Identify which cell holds the provided text, then report its (X, Y) central coordinate. 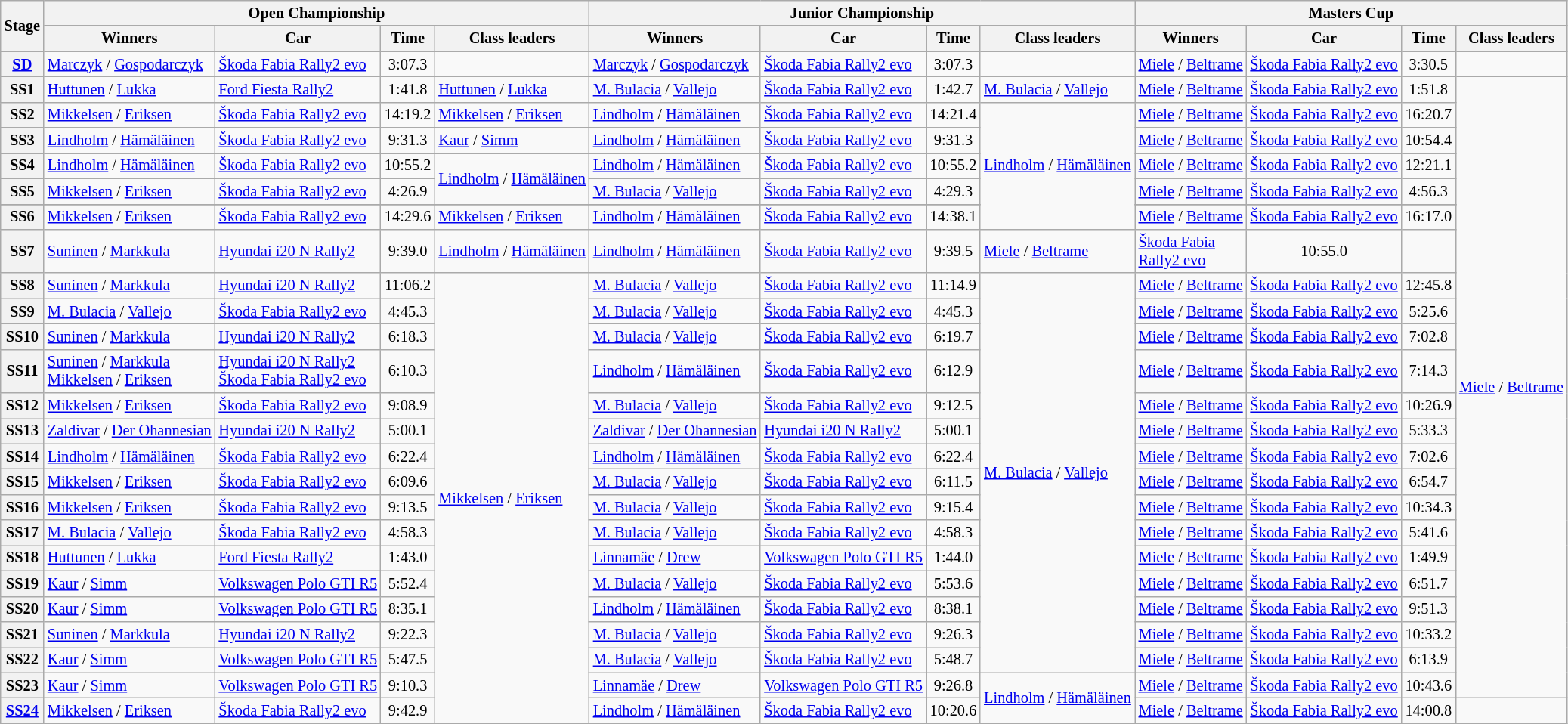
14:00.8 (1428, 710)
11:06.2 (408, 286)
SS3 (23, 141)
5:48.7 (954, 660)
5:41.6 (1428, 533)
Junior Championship (862, 13)
SS20 (23, 609)
SS10 (23, 336)
SS12 (23, 406)
SD (23, 64)
9:22.3 (408, 634)
16:20.7 (1428, 115)
SS19 (23, 583)
9:08.9 (408, 406)
4:26.9 (408, 191)
11:14.9 (954, 286)
9:12.5 (954, 406)
8:35.1 (408, 609)
5:52.4 (408, 583)
14:38.1 (954, 217)
6:11.5 (954, 481)
SS13 (23, 431)
5:25.6 (1428, 311)
1:49.9 (1428, 558)
SS4 (23, 166)
10:34.3 (1428, 507)
5:53.6 (954, 583)
SS2 (23, 115)
Masters Cup (1351, 13)
SS21 (23, 634)
SS6 (23, 217)
Hyundai i20 N Rally2Škoda Fabia Rally2 evo (298, 371)
1:43.0 (408, 558)
14:21.4 (954, 115)
7:02.8 (1428, 336)
9:26.3 (954, 634)
SS23 (23, 685)
5:47.5 (408, 660)
SS8 (23, 286)
6:09.6 (408, 481)
9:42.9 (408, 710)
1:44.0 (954, 558)
12:45.8 (1428, 286)
4:29.3 (954, 191)
SS7 (23, 251)
Stage (23, 26)
6:18.3 (408, 336)
9:39.5 (954, 251)
14:19.2 (408, 115)
10:54.4 (1428, 141)
3:30.5 (1428, 64)
9:10.3 (408, 685)
10:20.6 (954, 710)
Open Championship (317, 13)
SS9 (23, 311)
16:17.0 (1428, 217)
SS16 (23, 507)
10:26.9 (1428, 406)
14:29.6 (408, 217)
5:33.3 (1428, 431)
SS15 (23, 481)
6:54.7 (1428, 481)
SS18 (23, 558)
SS17 (23, 533)
10:55.0 (1324, 251)
1:51.8 (1428, 89)
9:51.3 (1428, 609)
7:14.3 (1428, 371)
9:26.8 (954, 685)
SS11 (23, 371)
1:42.7 (954, 89)
SS5 (23, 191)
6:19.7 (954, 336)
SS14 (23, 456)
SS22 (23, 660)
6:10.3 (408, 371)
6:13.9 (1428, 660)
Suninen / MarkkulaMikkelsen / Eriksen (130, 371)
4:56.3 (1428, 191)
6:12.9 (954, 371)
9:15.4 (954, 507)
6:51.7 (1428, 583)
9:39.0 (408, 251)
SS24 (23, 710)
SS1 (23, 89)
1:41.8 (408, 89)
8:38.1 (954, 609)
10:33.2 (1428, 634)
12:21.1 (1428, 166)
9:13.5 (408, 507)
10:43.6 (1428, 685)
7:02.6 (1428, 456)
